Scan for the cell matching the given text and deliver its [x, y] coordinate at center. 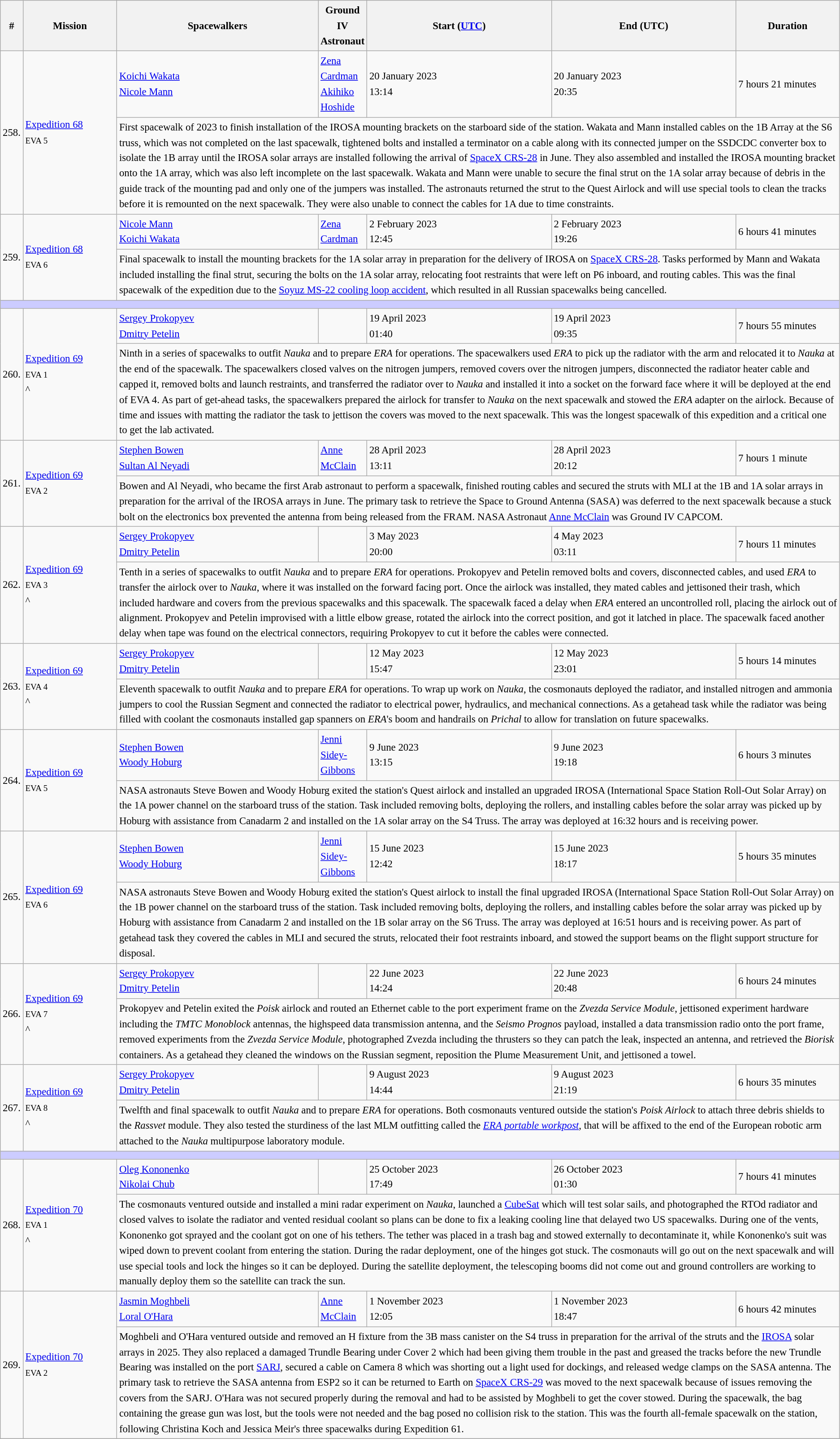
20 January 2023 20:35 [644, 84]
Nicole Mann Koichi Wakata [218, 231]
6 hours 24 minutes [788, 981]
Expedition 68EVA 6 [70, 257]
19 April 202309:35 [644, 326]
28 April 202320:12 [644, 458]
15 June 202312:42 [459, 856]
Expedition 69EVA 4^ [70, 687]
26 October 202301:30 [644, 1177]
3 May 202320:00 [459, 544]
7 hours 1 minute [788, 458]
Duration [788, 26]
15 June 202318:17 [644, 856]
7 hours 55 minutes [788, 326]
9 June 202313:15 [459, 755]
266. [12, 1014]
Expedition 69EVA 8^ [70, 1108]
260. [12, 375]
Expedition 70EVA 1^ [70, 1225]
6 hours 41 minutes [788, 231]
Zena Cardman [342, 231]
6 hours 3 minutes [788, 755]
7 hours 41 minutes [788, 1177]
Ground IV Astronaut [342, 26]
Start (UTC) [459, 26]
264. [12, 780]
7 hours 21 minutes [788, 84]
262. [12, 585]
20 January 2023 13:14 [459, 84]
Expedition 69EVA 3^ [70, 585]
Oleg Kononenko Nikolai Chub [218, 1177]
259. [12, 257]
Expedition 70EVA 2 [70, 1365]
28 April 202313:11 [459, 458]
5 hours 35 minutes [788, 856]
2 February 2023 19:26 [644, 231]
# [12, 26]
Mission [70, 26]
Stephen Bowen Sultan Al Neyadi [218, 458]
22 June 202314:24 [459, 981]
1 November 202318:47 [644, 1309]
258. [12, 133]
9 August 202321:19 [644, 1083]
5 hours 14 minutes [788, 661]
Jasmin Moghbeli Loral O'Hara [218, 1309]
2 February 2023 12:45 [459, 231]
Expedition 68EVA 5 [70, 133]
Expedition 69EVA 1^ [70, 375]
268. [12, 1225]
Expedition 69EVA 7^ [70, 1014]
Expedition 69EVA 2 [70, 483]
261. [12, 483]
7 hours 11 minutes [788, 544]
12 May 202323:01 [644, 661]
19 April 202301:40 [459, 326]
22 June 202320:48 [644, 981]
Zena Cardman Akihiko Hoshide [342, 84]
1 November 202312:05 [459, 1309]
Koichi Wakata Nicole Mann [218, 84]
6 hours 42 minutes [788, 1309]
4 May 202303:11 [644, 544]
12 May 202315:47 [459, 661]
Expedition 69EVA 6 [70, 898]
6 hours 35 minutes [788, 1083]
267. [12, 1108]
End (UTC) [644, 26]
Expedition 69EVA 5 [70, 780]
Spacewalkers [218, 26]
263. [12, 687]
9 June 202319:18 [644, 755]
9 August 202314:44 [459, 1083]
269. [12, 1365]
25 October 202317:49 [459, 1177]
265. [12, 898]
